Pinpoint the cell where the given text exists, returning its [x, y] midpoint coordinate. 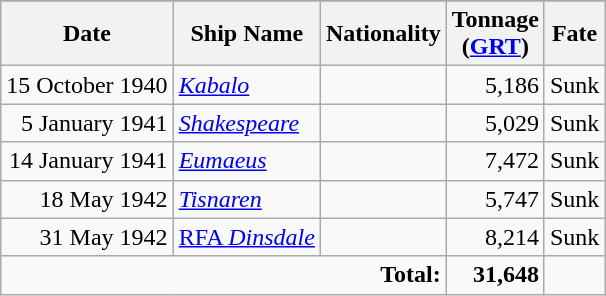
5,747 [495, 199]
Tisnaren [246, 199]
Ship Name [246, 34]
18 May 1942 [87, 199]
Shakespeare [246, 123]
7,472 [495, 161]
Date [87, 34]
Total: [224, 275]
RFA Dinsdale [246, 237]
14 January 1941 [87, 161]
15 October 1940 [87, 85]
Fate [574, 34]
5 January 1941 [87, 123]
Kabalo [246, 85]
5,029 [495, 123]
Eumaeus [246, 161]
Nationality [383, 34]
31 May 1942 [87, 237]
8,214 [495, 237]
5,186 [495, 85]
Tonnage(GRT) [495, 34]
31,648 [495, 275]
